Output the (x, y) coordinate of the center of the cell containing the given text.  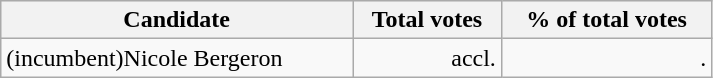
Total votes (428, 20)
. (606, 58)
% of total votes (606, 20)
accl. (428, 58)
Candidate (177, 20)
(incumbent)Nicole Bergeron (177, 58)
